Return the [X, Y] coordinate for the center point of the cell that contains the specified text.  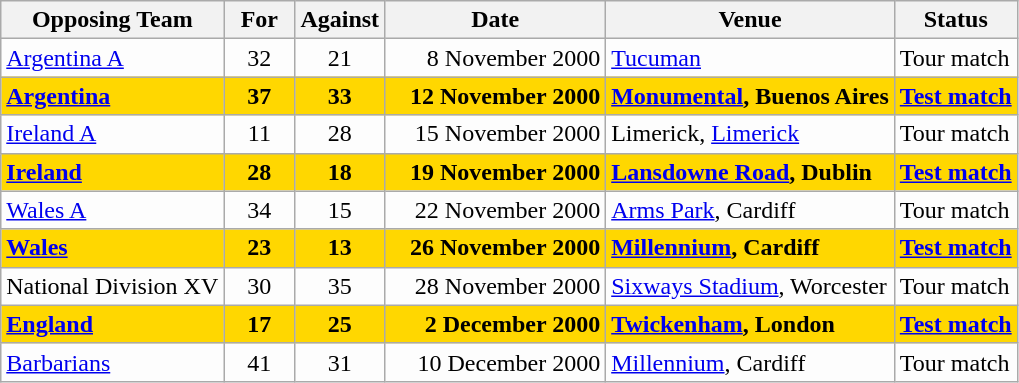
32 [260, 58]
Ireland [112, 172]
Argentina A [112, 58]
England [112, 324]
22 November 2000 [496, 210]
Venue [750, 20]
Argentina [112, 96]
Twickenham, London [750, 324]
28 November 2000 [496, 286]
15 [340, 210]
31 [340, 362]
11 [260, 134]
37 [260, 96]
17 [260, 324]
15 November 2000 [496, 134]
Arms Park, Cardiff [750, 210]
Limerick, Limerick [750, 134]
2 December 2000 [496, 324]
33 [340, 96]
Sixways Stadium, Worcester [750, 286]
Against [340, 20]
10 December 2000 [496, 362]
8 November 2000 [496, 58]
Tucuman [750, 58]
26 November 2000 [496, 248]
35 [340, 286]
Monumental, Buenos Aires [750, 96]
23 [260, 248]
19 November 2000 [496, 172]
National Division XV [112, 286]
Opposing Team [112, 20]
Status [956, 20]
Wales [112, 248]
18 [340, 172]
Wales A [112, 210]
34 [260, 210]
13 [340, 248]
Barbarians [112, 362]
30 [260, 286]
Date [496, 20]
12 November 2000 [496, 96]
25 [340, 324]
Ireland A [112, 134]
Lansdowne Road, Dublin [750, 172]
21 [340, 58]
For [260, 20]
41 [260, 362]
